Return the [x, y] coordinate for the center point of the cell that contains the specified text.  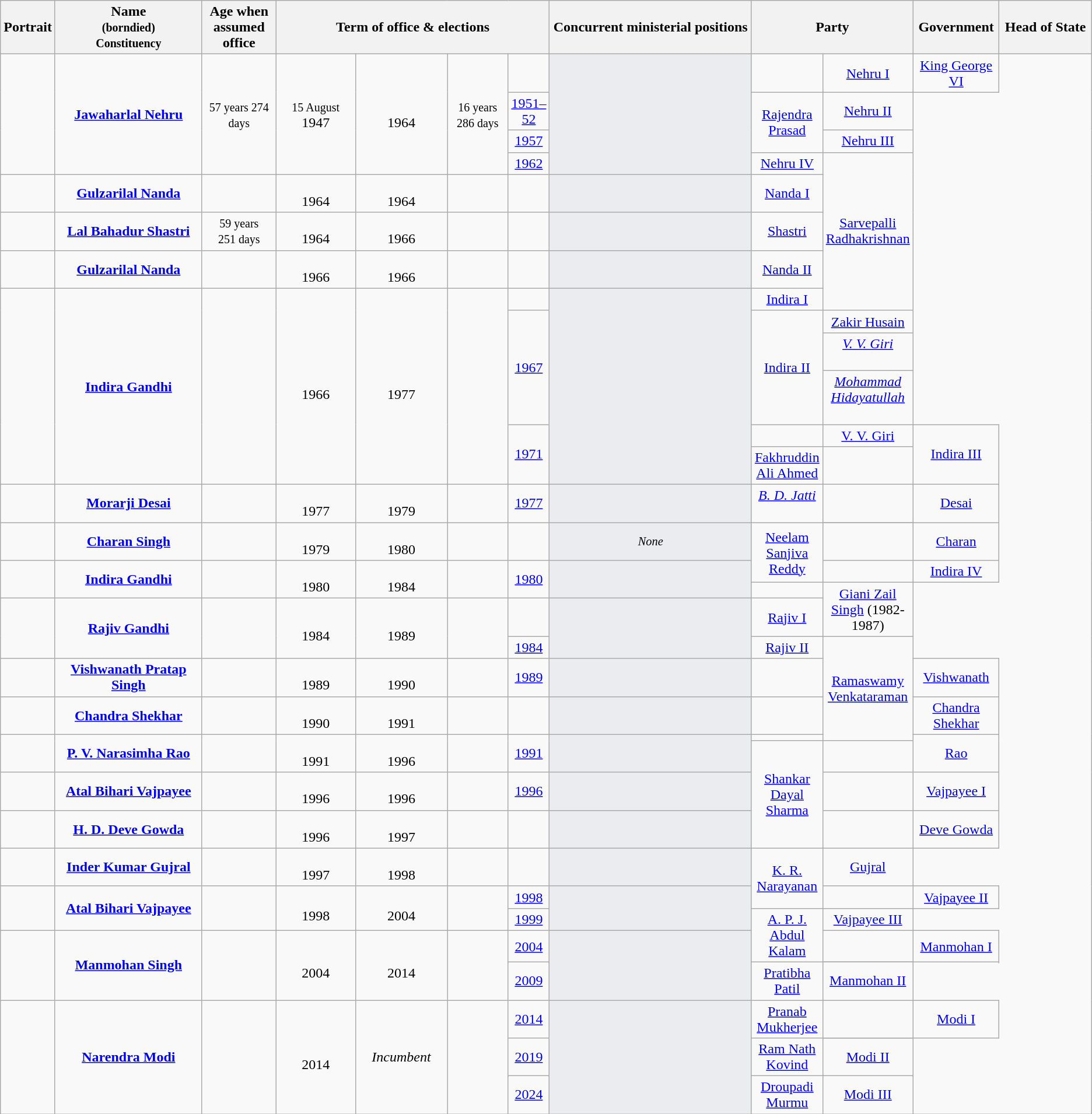
Nanda I [787, 194]
Pratibha Patil [787, 981]
Party [832, 27]
2019 [528, 1057]
Modi III [868, 1095]
Indira IV [956, 572]
Concurrent ministerial positions [651, 27]
None [651, 541]
Nehru IV [787, 163]
Fakhruddin Ali Ahmed [787, 465]
Rajiv Gandhi [128, 629]
Gujral [868, 867]
Vajpayee III [868, 919]
2009 [528, 981]
Indira III [956, 455]
Ramaswamy Venkataraman [868, 688]
Vajpayee I [956, 791]
Shankar Dayal Sharma [787, 794]
1957 [528, 141]
K. R. Narayanan [787, 878]
Rao [956, 754]
Giani Zail Singh (1982-1987) [868, 609]
Jawaharlal Nehru [128, 114]
Charan [956, 541]
Nehru II [868, 111]
1971 [528, 455]
Rajendra Prasad [787, 122]
57 years 274 days [239, 114]
Manmohan Singh [128, 965]
59 years251 days [239, 231]
Rajiv II [787, 647]
Lal Bahadur Shastri [128, 231]
Term of office & elections [413, 27]
Charan Singh [128, 541]
P. V. Narasimha Rao [128, 754]
Sarvepalli Radhakrishnan [868, 231]
Rajiv I [787, 617]
Pranab Mukherjee [787, 1018]
Manmohan I [956, 946]
Modi I [956, 1018]
2024 [528, 1095]
Name(borndied)Constituency [128, 27]
Head of State [1045, 27]
King George VI [956, 73]
1951–52 [528, 111]
Vishwanath [956, 678]
15 August1947 [316, 114]
Narendra Modi [128, 1057]
1967 [528, 367]
Morarji Desai [128, 504]
Mohammad Hidayatullah [868, 397]
Manmohan II [868, 981]
A. P. J. Abdul Kalam [787, 935]
Incumbent [401, 1057]
Indira I [787, 299]
B. D. Jatti [787, 504]
Age when assumed office [239, 27]
Droupadi Murmu [787, 1095]
Ram Nath Kovind [787, 1057]
Indira II [787, 367]
Inder Kumar Gujral [128, 867]
1962 [528, 163]
16 years 286 days [478, 114]
Vishwanath Pratap Singh [128, 678]
Modi II [868, 1057]
Shastri [787, 231]
Government [956, 27]
1999 [528, 919]
Deve Gowda [956, 829]
H. D. Deve Gowda [128, 829]
Nehru I [868, 73]
Nehru III [868, 141]
Nanda II [787, 269]
Vajpayee II [956, 897]
Neelam Sanjiva Reddy [787, 553]
Portrait [28, 27]
Zakir Husain [868, 321]
Desai [956, 504]
